From the cell containing the given text, extract its center point as (X, Y) coordinate. 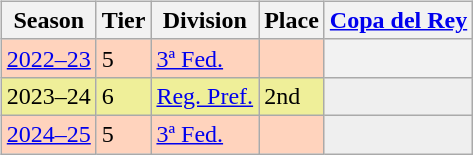
Place (292, 20)
Reg. Pref. (205, 96)
Copa del Rey (398, 20)
6 (124, 96)
Tier (124, 20)
2023–24 (48, 96)
2nd (292, 96)
Division (205, 20)
Season (48, 20)
2024–25 (48, 134)
2022–23 (48, 58)
